Determine the (x, y) coordinate at the center of the cell enclosing the given text.  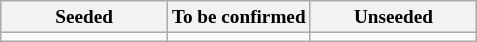
To be confirmed (238, 17)
Seeded (84, 17)
Unseeded (394, 17)
